Locate the cell with the specified text and output its [x, y] center coordinate. 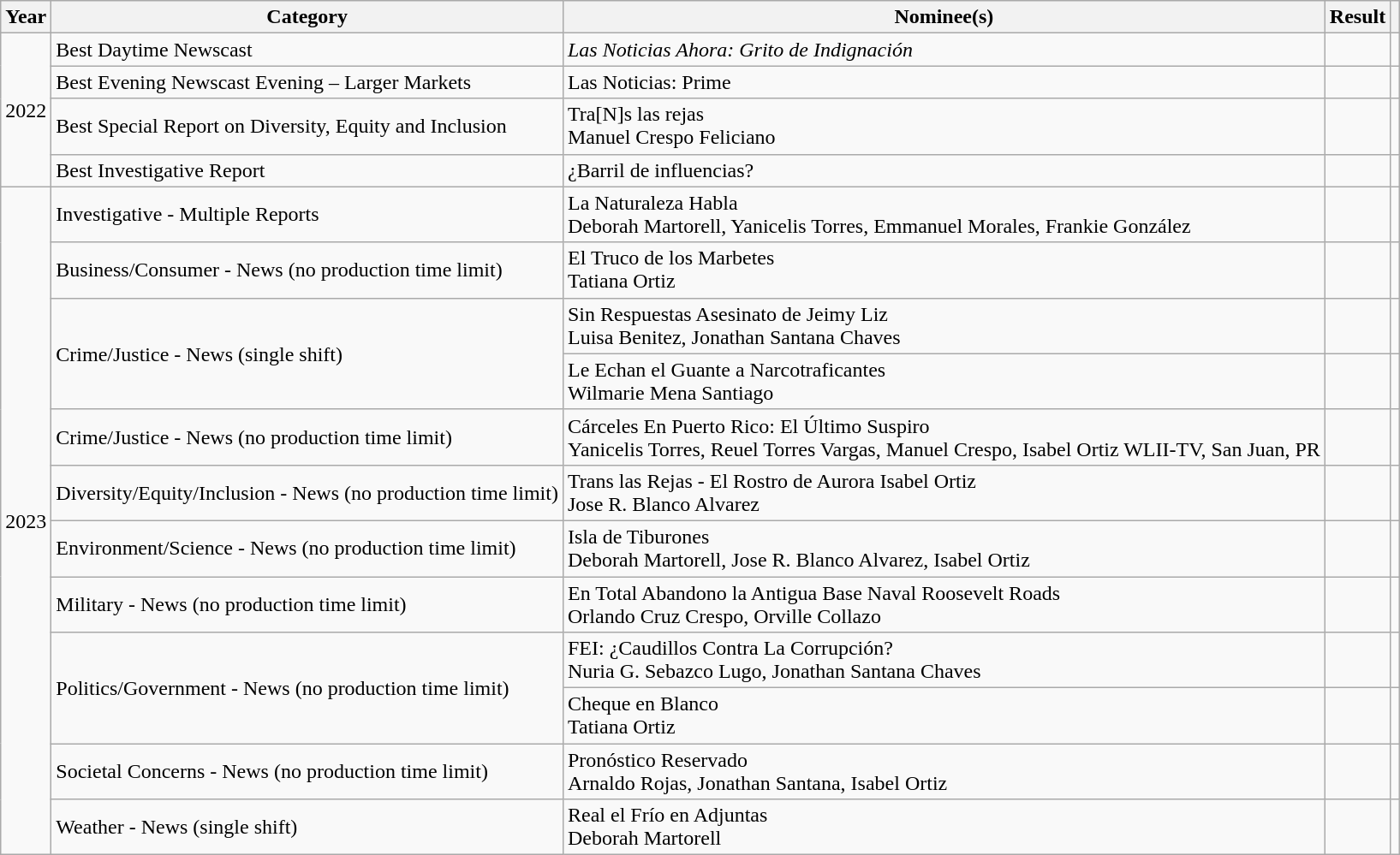
2023 [26, 520]
Cárceles En Puerto Rico: El Último SuspiroYanicelis Torres, Reuel Torres Vargas, Manuel Crespo, Isabel Ortiz WLII-TV, San Juan, PR [944, 436]
Real el Frío en AdjuntasDeborah Martorell [944, 827]
Business/Consumer - News (no production time limit) [307, 270]
Category [307, 17]
Weather - News (single shift) [307, 827]
Best Special Report on Diversity, Equity and Inclusion [307, 127]
Year [26, 17]
Tra[N]s las rejas Manuel Crespo Feliciano [944, 127]
El Truco de los MarbetesTatiana Ortiz [944, 270]
FEI: ¿Caudillos Contra La Corrupción?Nuria G. Sebazco Lugo, Jonathan Santana Chaves [944, 661]
Best Daytime Newscast [307, 50]
Result [1357, 17]
Societal Concerns - News (no production time limit) [307, 772]
Politics/Government - News (no production time limit) [307, 688]
Diversity/Equity/Inclusion - News (no production time limit) [307, 493]
Le Echan el Guante a NarcotraficantesWilmarie Mena Santiago [944, 382]
Crime/Justice - News (no production time limit) [307, 436]
Best Evening Newscast Evening – Larger Markets [307, 82]
Cheque en BlancoTatiana Ortiz [944, 715]
2022 [26, 110]
Investigative - Multiple Reports [307, 214]
Pronóstico ReservadoArnaldo Rojas, Jonathan Santana, Isabel Ortiz [944, 772]
Las Noticias Ahora: Grito de Indignación [944, 50]
Sin Respuestas Asesinato de Jeimy LizLuisa Benitez, Jonathan Santana Chaves [944, 325]
Best Investigative Report [307, 170]
En Total Abandono la Antigua Base Naval Roosevelt RoadsOrlando Cruz Crespo, Orville Collazo [944, 604]
La Naturaleza HablaDeborah Martorell, Yanicelis Torres, Emmanuel Morales, Frankie González [944, 214]
¿Barril de influencias? [944, 170]
Trans las Rejas - El Rostro de Aurora Isabel OrtizJose R. Blanco Alvarez [944, 493]
Crime/Justice - News (single shift) [307, 353]
Environment/Science - News (no production time limit) [307, 548]
Isla de TiburonesDeborah Martorell, Jose R. Blanco Alvarez, Isabel Ortiz [944, 548]
Las Noticias: Prime [944, 82]
Military - News (no production time limit) [307, 604]
Nominee(s) [944, 17]
